From the cell containing the given text, extract its center point as (x, y) coordinate. 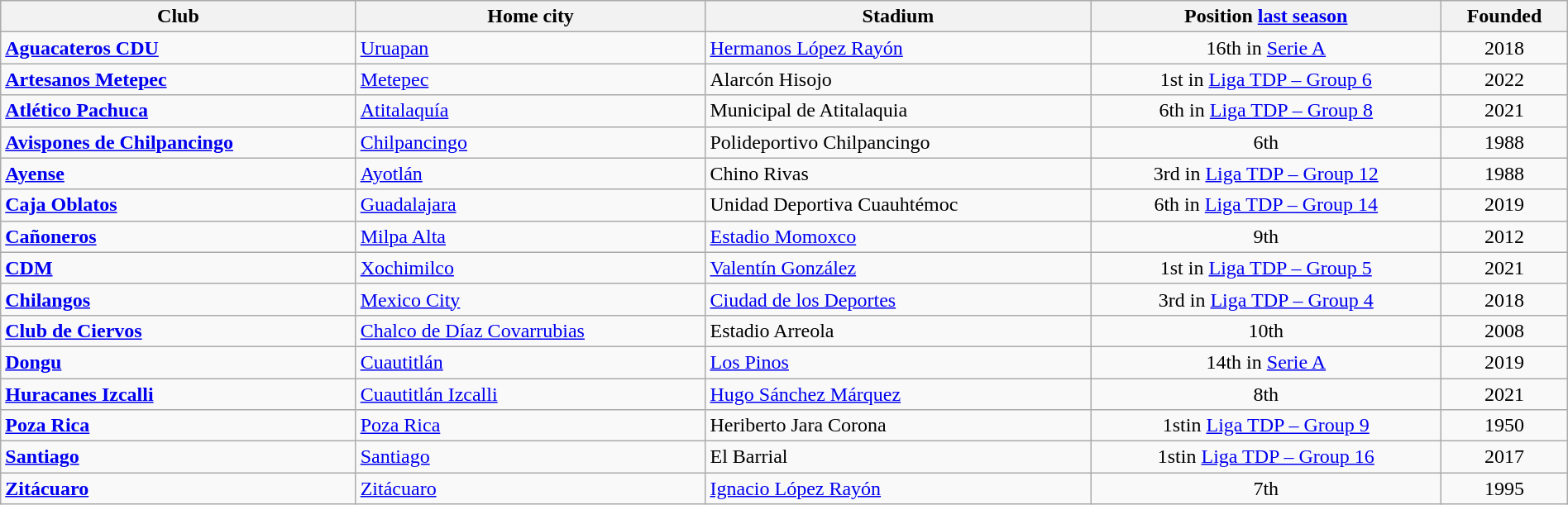
Guadalajara (531, 205)
Aguacateros CDU (179, 48)
6th (1266, 142)
El Barrial (898, 457)
10th (1266, 331)
Club (179, 17)
Cañoneros (179, 236)
2012 (1504, 236)
Chilpancingo (531, 142)
Milpa Alta (531, 236)
Founded (1504, 17)
Chilangos (179, 299)
Position last season (1266, 17)
Hugo Sánchez Márquez (898, 394)
Ignacio López Rayón (898, 488)
Atitalaquía (531, 111)
Unidad Deportiva Cuauhtémoc (898, 205)
2022 (1504, 79)
Avispones de Chilpancingo (179, 142)
Cuautitlán (531, 362)
Home city (531, 17)
Polideportivo Chilpancingo (898, 142)
Estadio Arreola (898, 331)
Ciudad de los Deportes (898, 299)
1950 (1504, 426)
1stin Liga TDP – Group 9 (1266, 426)
Club de Ciervos (179, 331)
Mexico City (531, 299)
Stadium (898, 17)
Hermanos López Rayón (898, 48)
Cuautitlán Izcalli (531, 394)
Alarcón Hisojo (898, 79)
Atlético Pachuca (179, 111)
Chalco de Díaz Covarrubias (531, 331)
6th in Liga TDP – Group 14 (1266, 205)
Xochimilco (531, 268)
Caja Oblatos (179, 205)
Valentín González (898, 268)
1st in Liga TDP – Group 5 (1266, 268)
Metepec (531, 79)
16th in Serie A (1266, 48)
Chino Rivas (898, 174)
Estadio Momoxco (898, 236)
Ayense (179, 174)
8th (1266, 394)
2017 (1504, 457)
1st in Liga TDP – Group 6 (1266, 79)
2008 (1504, 331)
7th (1266, 488)
Uruapan (531, 48)
CDM (179, 268)
Los Pinos (898, 362)
6th in Liga TDP – Group 8 (1266, 111)
Heriberto Jara Corona (898, 426)
Huracanes Izcalli (179, 394)
9th (1266, 236)
Dongu (179, 362)
1995 (1504, 488)
14th in Serie A (1266, 362)
3rd in Liga TDP – Group 4 (1266, 299)
3rd in Liga TDP – Group 12 (1266, 174)
Ayotlán (531, 174)
Artesanos Metepec (179, 79)
1stin Liga TDP – Group 16 (1266, 457)
Municipal de Atitalaquia (898, 111)
